Capture the cell that displays the provided text and extract its (x, y) central coordinate. 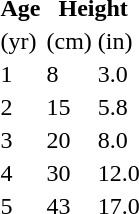
30 (69, 173)
15 (69, 107)
8 (69, 74)
(cm) (69, 41)
20 (69, 140)
